Determine the [x, y] coordinate at the center of the cell enclosing the given text.  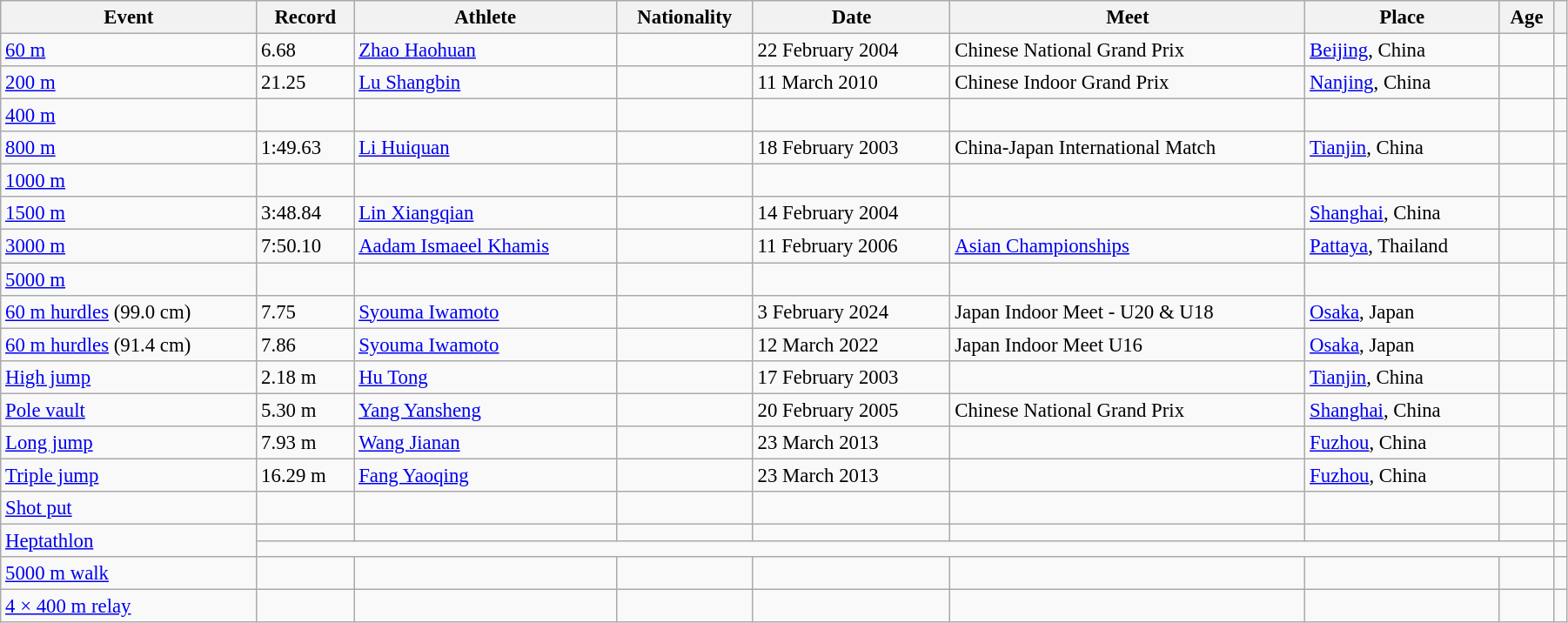
6.68 [305, 50]
Zhao Haohuan [486, 50]
Pole vault [129, 410]
Athlete [486, 17]
Shot put [129, 508]
200 m [129, 83]
18 February 2003 [851, 148]
Hu Tong [486, 377]
3:48.84 [305, 213]
60 m hurdles (91.4 cm) [129, 345]
1000 m [129, 181]
7.86 [305, 345]
Pattaya, Thailand [1403, 246]
1500 m [129, 213]
1:49.63 [305, 148]
14 February 2004 [851, 213]
400 m [129, 116]
Fang Yaoqing [486, 475]
Place [1403, 17]
3000 m [129, 246]
Lin Xiangqian [486, 213]
Event [129, 17]
High jump [129, 377]
Nationality [684, 17]
Japan Indoor Meet U16 [1128, 345]
Date [851, 17]
5000 m walk [129, 573]
Meet [1128, 17]
7.75 [305, 311]
Lu Shangbin [486, 83]
Record [305, 17]
Nanjing, China [1403, 83]
Asian Championships [1128, 246]
Age [1527, 17]
7:50.10 [305, 246]
Wang Jianan [486, 443]
60 m hurdles (99.0 cm) [129, 311]
Beijing, China [1403, 50]
Long jump [129, 443]
5000 m [129, 279]
Heptathlon [129, 540]
11 February 2006 [851, 246]
800 m [129, 148]
22 February 2004 [851, 50]
16.29 m [305, 475]
60 m [129, 50]
China-Japan International Match [1128, 148]
7.93 m [305, 443]
4 × 400 m relay [129, 606]
20 February 2005 [851, 410]
5.30 m [305, 410]
2.18 m [305, 377]
Triple jump [129, 475]
12 March 2022 [851, 345]
Li Huiquan [486, 148]
Aadam Ismaeel Khamis [486, 246]
Japan Indoor Meet - U20 & U18 [1128, 311]
21.25 [305, 83]
Yang Yansheng [486, 410]
17 February 2003 [851, 377]
3 February 2024 [851, 311]
Chinese Indoor Grand Prix [1128, 83]
11 March 2010 [851, 83]
